Determine the [X, Y] coordinate at the center of the cell enclosing the given text.  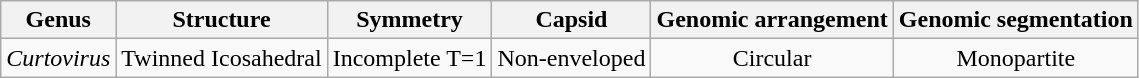
Genomic segmentation [1016, 20]
Incomplete T=1 [410, 58]
Monopartite [1016, 58]
Non-enveloped [572, 58]
Circular [772, 58]
Structure [222, 20]
Genomic arrangement [772, 20]
Symmetry [410, 20]
Twinned Icosahedral [222, 58]
Genus [58, 20]
Capsid [572, 20]
Curtovirus [58, 58]
